Determine the (X, Y) coordinate at the center of the cell enclosing the given text.  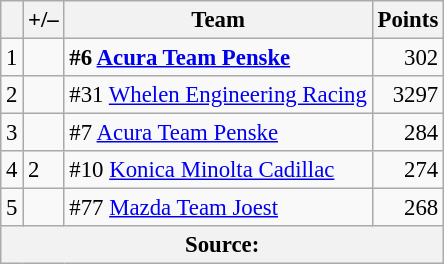
+/– (44, 20)
3297 (408, 95)
#7 Acura Team Penske (218, 133)
5 (12, 208)
#10 Konica Minolta Cadillac (218, 170)
3 (12, 133)
Points (408, 20)
Team (218, 20)
284 (408, 133)
268 (408, 208)
302 (408, 58)
Source: (222, 245)
#6 Acura Team Penske (218, 58)
1 (12, 58)
#77 Mazda Team Joest (218, 208)
4 (12, 170)
274 (408, 170)
#31 Whelen Engineering Racing (218, 95)
